Search for the cell housing the specified text and yield its [X, Y] center coordinate. 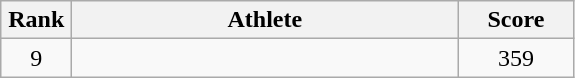
Athlete [265, 20]
9 [36, 58]
359 [516, 58]
Score [516, 20]
Rank [36, 20]
